Identify which cell holds the provided text, then report its [x, y] central coordinate. 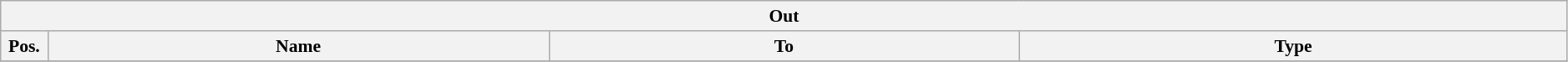
Pos. [24, 46]
To [784, 46]
Out [784, 16]
Name [298, 46]
Type [1293, 46]
